Pinpoint the cell where the given text exists, returning its [X, Y] midpoint coordinate. 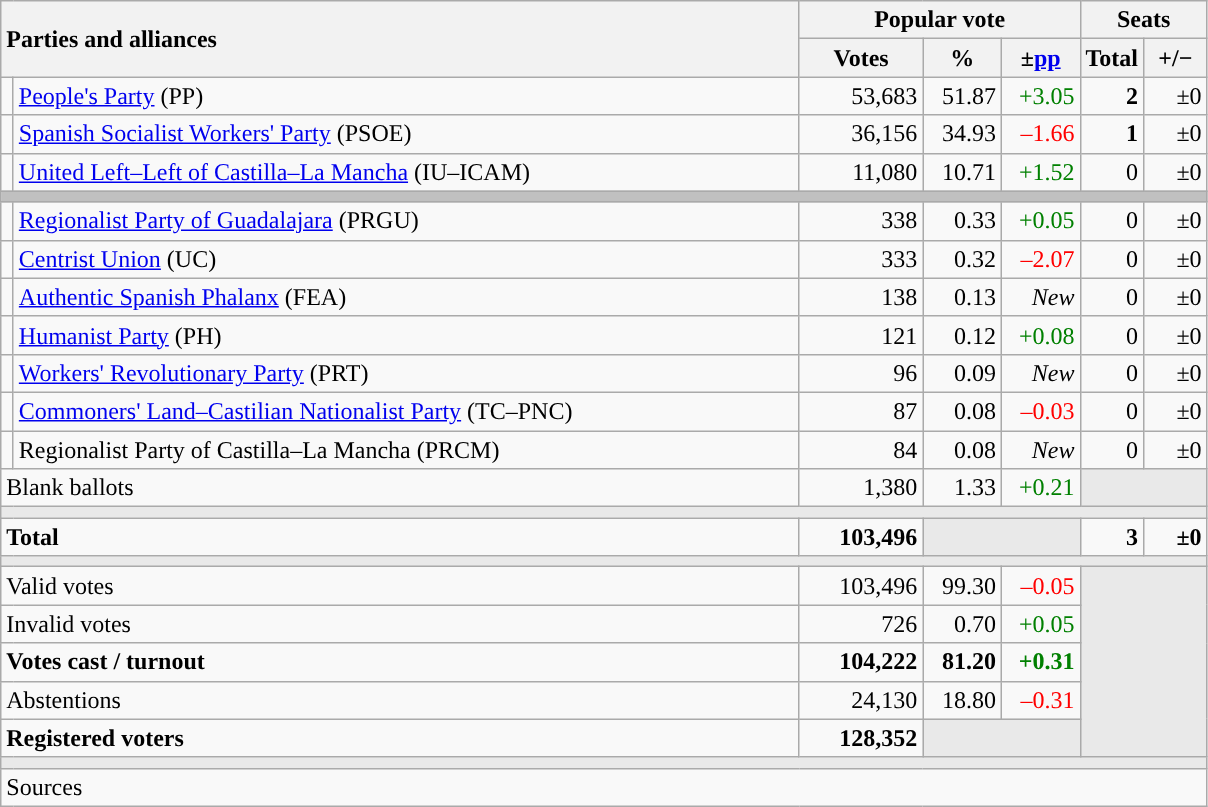
Parties and alliances [400, 39]
Commoners' Land–Castilian Nationalist Party (TC–PNC) [406, 411]
% [962, 58]
+0.08 [1040, 335]
81.20 [962, 662]
53,683 [861, 96]
–2.07 [1040, 259]
Invalid votes [400, 624]
99.30 [962, 586]
0.70 [962, 624]
0.33 [962, 221]
Registered voters [400, 738]
0.13 [962, 297]
Valid votes [400, 586]
1.33 [962, 488]
Regionalist Party of Castilla–La Mancha (PRCM) [406, 449]
+1.52 [1040, 172]
24,130 [861, 700]
+/− [1176, 58]
–0.03 [1040, 411]
333 [861, 259]
1 [1112, 134]
338 [861, 221]
11,080 [861, 172]
Authentic Spanish Phalanx (FEA) [406, 297]
2 [1112, 96]
3 [1112, 537]
Seats [1144, 20]
Spanish Socialist Workers' Party (PSOE) [406, 134]
726 [861, 624]
+3.05 [1040, 96]
51.87 [962, 96]
138 [861, 297]
Humanist Party (PH) [406, 335]
–0.31 [1040, 700]
96 [861, 373]
+0.21 [1040, 488]
0.32 [962, 259]
36,156 [861, 134]
1,380 [861, 488]
Workers' Revolutionary Party (PRT) [406, 373]
18.80 [962, 700]
10.71 [962, 172]
128,352 [861, 738]
121 [861, 335]
Votes cast / turnout [400, 662]
Sources [604, 787]
0.12 [962, 335]
–0.05 [1040, 586]
Regionalist Party of Guadalajara (PRGU) [406, 221]
84 [861, 449]
–1.66 [1040, 134]
104,222 [861, 662]
Abstentions [400, 700]
United Left–Left of Castilla–La Mancha (IU–ICAM) [406, 172]
0.09 [962, 373]
34.93 [962, 134]
87 [861, 411]
Popular vote [940, 20]
People's Party (PP) [406, 96]
+0.31 [1040, 662]
Blank ballots [400, 488]
Votes [861, 58]
Centrist Union (UC) [406, 259]
±pp [1040, 58]
